Search for the cell housing the specified text and yield its [x, y] center coordinate. 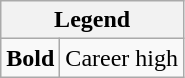
Legend [92, 20]
Bold [30, 58]
Career high [122, 58]
